Output the [X, Y] coordinate of the center of the cell containing the given text.  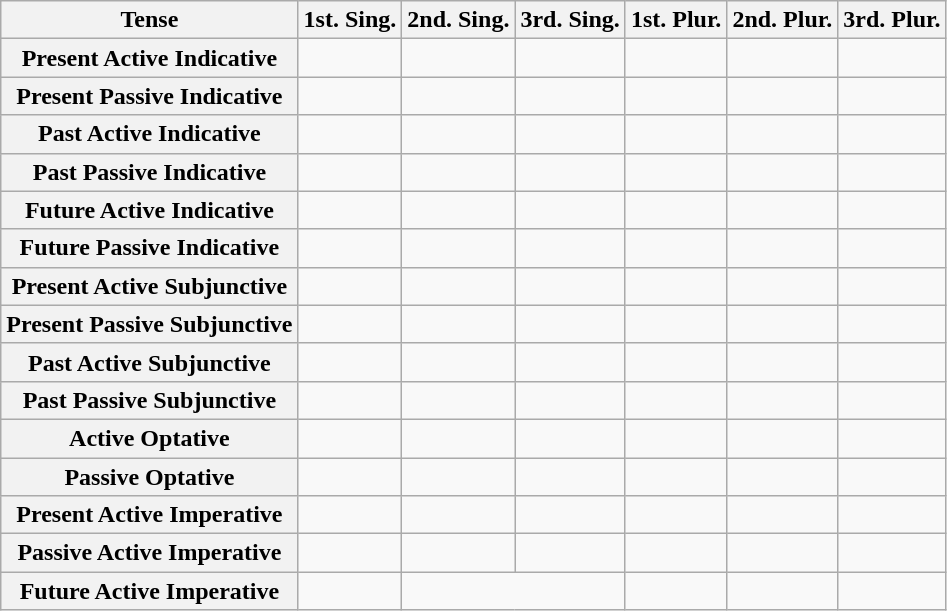
Passive Active Imperative [150, 553]
1st. Sing. [350, 20]
2nd. Sing. [458, 20]
1st. Plur. [676, 20]
Past Passive Indicative [150, 172]
Past Active Subjunctive [150, 362]
Tense [150, 20]
Future Passive Indicative [150, 248]
Future Active Indicative [150, 210]
Past Passive Subjunctive [150, 400]
Passive Optative [150, 477]
Present Passive Indicative [150, 96]
Present Active Imperative [150, 515]
Past Active Indicative [150, 134]
Active Optative [150, 438]
Present Passive Subjunctive [150, 324]
Future Active Imperative [150, 591]
3rd. Sing. [570, 20]
Present Active Subjunctive [150, 286]
2nd. Plur. [782, 20]
3rd. Plur. [892, 20]
Present Active Indicative [150, 58]
